Identify which cell holds the provided text, then report its [X, Y] central coordinate. 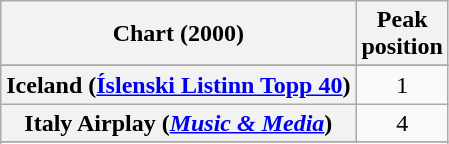
1 [402, 85]
Peakposition [402, 34]
4 [402, 123]
Italy Airplay (Music & Media) [178, 123]
Chart (2000) [178, 34]
Iceland (Íslenski Listinn Topp 40) [178, 85]
